For the text-containing cell, return its midpoint in [x, y] coordinate format. 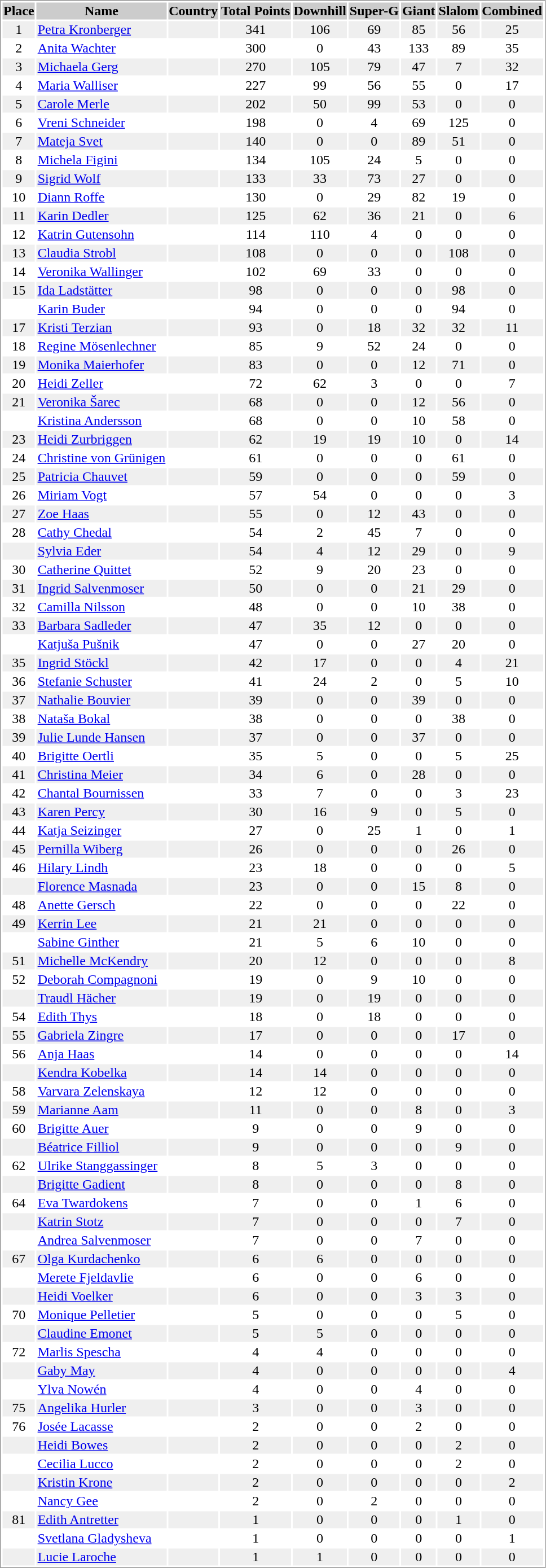
110 [320, 234]
Michela Figini [102, 160]
Heidi Bowes [102, 1446]
Veronika Šarec [102, 402]
Kendra Kobelka [102, 1073]
Katjuša Pušnik [102, 644]
Nathalie Bouvier [102, 700]
Combined [512, 11]
Monique Pelletier [102, 1315]
Patricia Chauvet [102, 477]
64 [19, 1203]
13 [19, 253]
Karin Dedler [102, 216]
Ida Ladstätter [102, 291]
202 [255, 104]
Mateja Svet [102, 142]
Lucie Laroche [102, 1557]
Christina Meier [102, 775]
Edith Thys [102, 1017]
341 [255, 30]
Katja Seizinger [102, 830]
Ingrid Stöckl [102, 663]
Stefanie Schuster [102, 681]
Anita Wachter [102, 48]
Catherine Quittet [102, 570]
46 [19, 868]
102 [255, 271]
53 [419, 104]
Deborah Compagnoni [102, 979]
Ulrike Stanggassinger [102, 1166]
Monika Maierhofer [102, 365]
Brigitte Auer [102, 1128]
Michaela Gerg [102, 67]
Cathy Chedal [102, 532]
Kristina Andersson [102, 421]
Gaby May [102, 1371]
76 [19, 1426]
81 [19, 1520]
57 [255, 495]
Hilary Lindh [102, 868]
Zoe Haas [102, 514]
134 [255, 160]
Brigitte Oertli [102, 756]
Anette Gersch [102, 905]
Svetlana Gladysheva [102, 1538]
300 [255, 48]
Ingrid Salvenmoser [102, 589]
Josée Lacasse [102, 1426]
Total Points [255, 11]
60 [19, 1128]
40 [19, 756]
Katrin Gutensohn [102, 234]
Slalom [459, 11]
Olga Kurdachenko [102, 1259]
Camilla Nilsson [102, 607]
Country [193, 11]
Sabine Ginther [102, 942]
Christine von Grünigen [102, 458]
Marianne Aam [102, 1110]
Merete Fjeldavlie [102, 1277]
Karen Percy [102, 812]
Giant [419, 11]
Kerrin Lee [102, 924]
Claudine Emonet [102, 1334]
Katrin Stotz [102, 1222]
Sylvia Eder [102, 551]
130 [255, 197]
Downhill [320, 11]
83 [255, 365]
227 [255, 85]
Florence Masnada [102, 887]
Barbara Sadleder [102, 626]
Ylva Nowén [102, 1389]
73 [374, 179]
49 [19, 924]
114 [255, 234]
Béatrice Filliol [102, 1147]
71 [459, 365]
31 [19, 589]
Super-G [374, 11]
Andrea Salvenmoser [102, 1240]
Angelika Hurler [102, 1408]
Edith Antretter [102, 1520]
Cecilia Lucco [102, 1464]
Sigrid Wolf [102, 179]
Pernilla Wiberg [102, 849]
Julie Lunde Hansen [102, 738]
Traudl Hächer [102, 998]
Karin Buder [102, 309]
Brigitte Gadient [102, 1185]
79 [374, 67]
Diann Roffe [102, 197]
75 [19, 1408]
Nancy Gee [102, 1501]
Vreni Schneider [102, 122]
Claudia Strobl [102, 253]
16 [320, 812]
Marlis Spescha [102, 1352]
Eva Twardokens [102, 1203]
Varvara Zelenskaya [102, 1091]
106 [320, 30]
140 [255, 142]
Kristin Krone [102, 1483]
Michelle McKendry [102, 961]
Miriam Vogt [102, 495]
34 [255, 775]
Place [19, 11]
Regine Mösenlechner [102, 346]
270 [255, 67]
44 [19, 830]
Kristi Terzian [102, 328]
67 [19, 1259]
Chantal Bournissen [102, 793]
Petra Kronberger [102, 30]
Carole Merle [102, 104]
Heidi Voelker [102, 1297]
Name [102, 11]
70 [19, 1315]
Maria Walliser [102, 85]
Gabriela Zingre [102, 1036]
Heidi Zeller [102, 383]
Anja Haas [102, 1054]
Veronika Wallinger [102, 271]
82 [419, 197]
93 [255, 328]
Nataša Bokal [102, 719]
198 [255, 122]
Heidi Zurbriggen [102, 440]
